Return [x, y] of the center of cell containing provided text 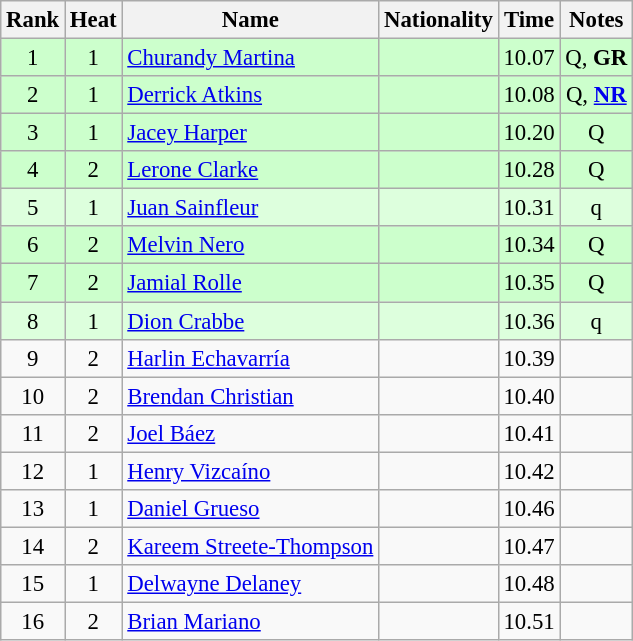
10.31 [529, 208]
Brendan Christian [250, 396]
10.41 [529, 433]
10.47 [529, 546]
Daniel Grueso [250, 509]
Rank [33, 20]
10.51 [529, 621]
Lerone Clarke [250, 170]
16 [33, 621]
Q, NR [596, 95]
Nationality [438, 20]
Kareem Streete-Thompson [250, 546]
Heat [94, 20]
5 [33, 208]
10.42 [529, 471]
Brian Mariano [250, 621]
Jacey Harper [250, 133]
10.28 [529, 170]
Churandy Martina [250, 58]
10.36 [529, 321]
3 [33, 133]
9 [33, 358]
Jamial Rolle [250, 283]
10.40 [529, 396]
12 [33, 471]
11 [33, 433]
Name [250, 20]
Melvin Nero [250, 245]
8 [33, 321]
10.46 [529, 509]
10.48 [529, 584]
7 [33, 283]
10.08 [529, 95]
10 [33, 396]
10.35 [529, 283]
Notes [596, 20]
Time [529, 20]
15 [33, 584]
Dion Crabbe [250, 321]
Joel Báez [250, 433]
Derrick Atkins [250, 95]
Q, GR [596, 58]
4 [33, 170]
Henry Vizcaíno [250, 471]
10.07 [529, 58]
10.34 [529, 245]
14 [33, 546]
13 [33, 509]
10.39 [529, 358]
6 [33, 245]
Juan Sainfleur [250, 208]
Delwayne Delaney [250, 584]
Harlin Echavarría [250, 358]
10.20 [529, 133]
